Search for the cell housing the specified text and yield its (x, y) center coordinate. 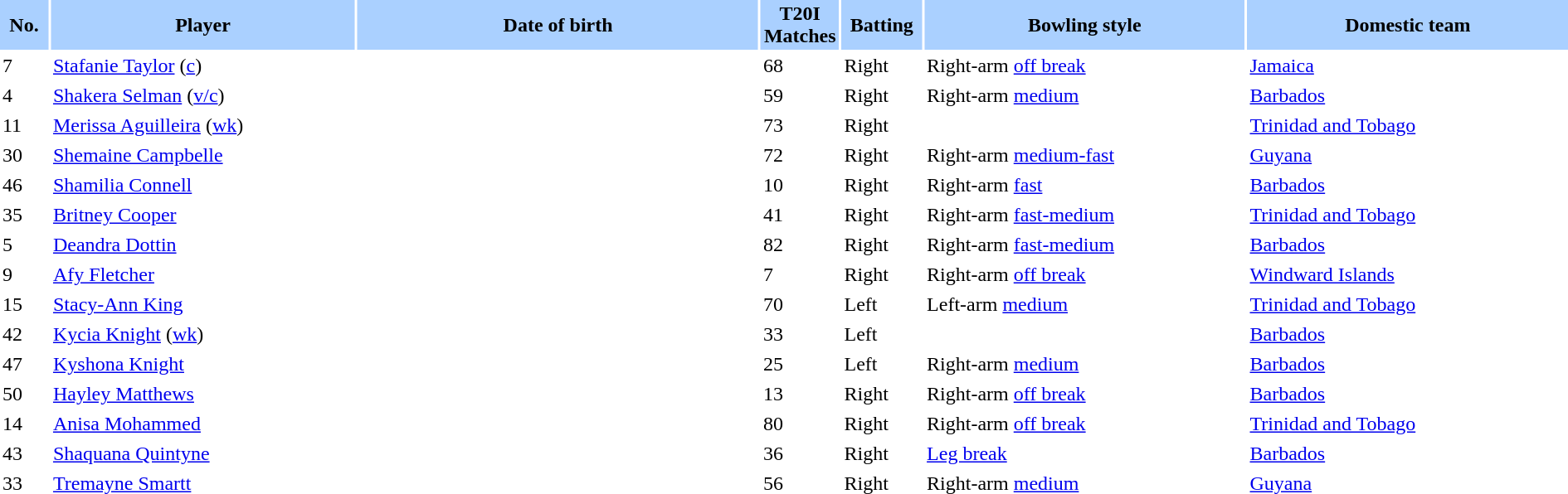
Left-arm medium (1084, 305)
Kycia Knight (wk) (202, 335)
11 (24, 126)
Batting (883, 25)
50 (24, 395)
Britney Cooper (202, 216)
Hayley Matthews (202, 395)
Stafanie Taylor (c) (202, 66)
Player (202, 25)
Right-arm medium-fast (1084, 156)
47 (24, 365)
46 (24, 186)
68 (800, 66)
Shamilia Connell (202, 186)
42 (24, 335)
Deandra Dottin (202, 245)
80 (800, 424)
59 (800, 96)
Shakera Selman (v/c) (202, 96)
Windward Islands (1408, 275)
5 (24, 245)
Date of birth (558, 25)
Afy Fletcher (202, 275)
72 (800, 156)
Kyshona Knight (202, 365)
35 (24, 216)
10 (800, 186)
14 (24, 424)
36 (800, 454)
33 (800, 335)
Merissa Aguilleira (wk) (202, 126)
Shaquana Quintyne (202, 454)
No. (24, 25)
13 (800, 395)
Anisa Mohammed (202, 424)
Guyana (1408, 156)
Stacy-Ann King (202, 305)
Leg break (1084, 454)
4 (24, 96)
T20I Matches (800, 25)
82 (800, 245)
25 (800, 365)
73 (800, 126)
15 (24, 305)
Domestic team (1408, 25)
70 (800, 305)
41 (800, 216)
43 (24, 454)
30 (24, 156)
Right-arm fast (1084, 186)
Shemaine Campbelle (202, 156)
Bowling style (1084, 25)
9 (24, 275)
Jamaica (1408, 66)
